Search for the cell housing the specified text and yield its (X, Y) center coordinate. 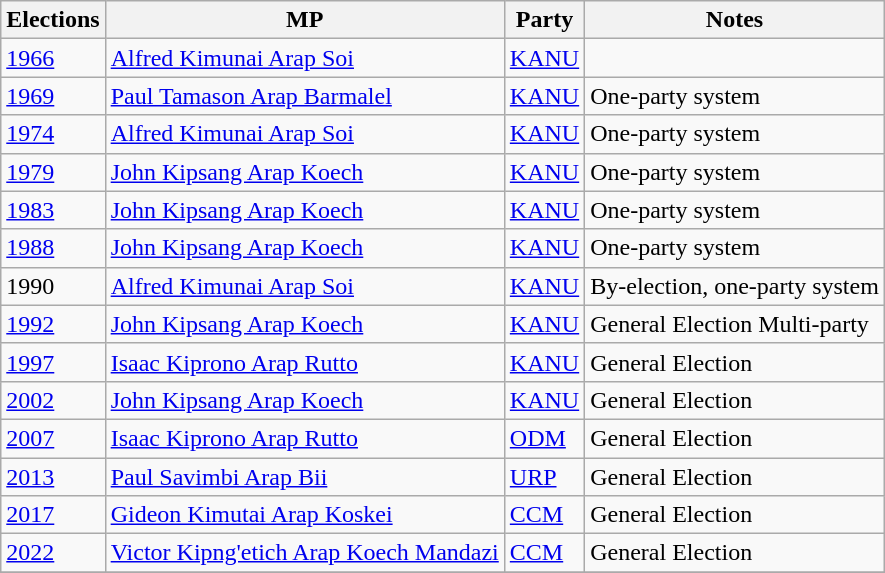
1990 (53, 286)
1983 (53, 210)
2022 (53, 553)
2017 (53, 515)
URP (544, 477)
1988 (53, 248)
Notes (735, 20)
MP (304, 20)
1997 (53, 362)
2002 (53, 400)
General Election Multi-party (735, 324)
By-election, one-party system (735, 286)
Party (544, 20)
Paul Tamason Arap Barmalel (304, 96)
1966 (53, 58)
ODM (544, 438)
1979 (53, 172)
Elections (53, 20)
Paul Savimbi Arap Bii (304, 477)
Victor Kipng'etich Arap Koech Mandazi (304, 553)
2007 (53, 438)
1969 (53, 96)
Gideon Kimutai Arap Koskei (304, 515)
2013 (53, 477)
1992 (53, 324)
1974 (53, 134)
